Identify which cell holds the provided text, then report its [x, y] central coordinate. 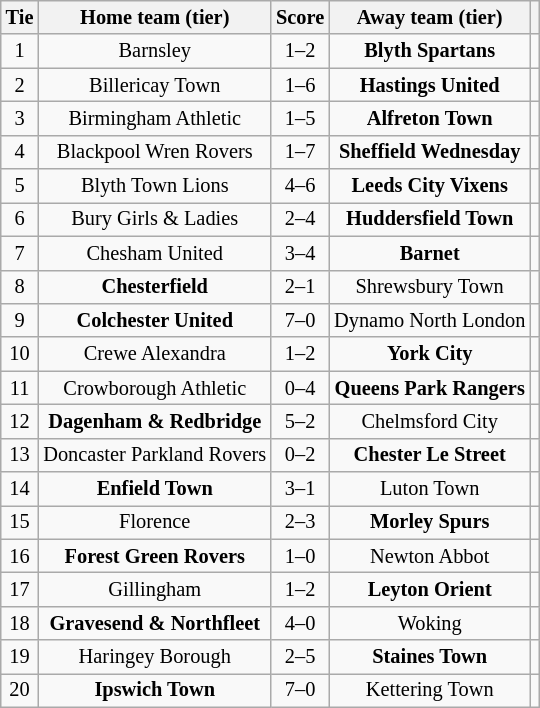
16 [20, 556]
Chester Le Street [430, 455]
Luton Town [430, 489]
17 [20, 589]
Blyth Spartans [430, 51]
Score [300, 17]
19 [20, 657]
Shrewsbury Town [430, 287]
Sheffield Wednesday [430, 152]
8 [20, 287]
15 [20, 522]
Away team (tier) [430, 17]
4 [20, 152]
Huddersfield Town [430, 219]
Morley Spurs [430, 522]
4–0 [300, 623]
Blyth Town Lions [154, 186]
Chesterfield [154, 287]
5–2 [300, 421]
14 [20, 489]
6 [20, 219]
Enfield Town [154, 489]
Dagenham & Redbridge [154, 421]
Dynamo North London [430, 320]
Billericay Town [154, 85]
3–4 [300, 253]
Forest Green Rovers [154, 556]
Birmingham Athletic [154, 118]
1 [20, 51]
Newton Abbot [430, 556]
1–5 [300, 118]
Alfreton Town [430, 118]
Doncaster Parkland Rovers [154, 455]
Gillingham [154, 589]
Staines Town [430, 657]
Leyton Orient [430, 589]
Leeds City Vixens [430, 186]
2–1 [300, 287]
Ipswich Town [154, 690]
Crowborough Athletic [154, 388]
20 [20, 690]
Bury Girls & Ladies [154, 219]
2–5 [300, 657]
Woking [430, 623]
Barnet [430, 253]
18 [20, 623]
7 [20, 253]
3–1 [300, 489]
2–4 [300, 219]
Home team (tier) [154, 17]
0–2 [300, 455]
Gravesend & Northfleet [154, 623]
5 [20, 186]
2–3 [300, 522]
1–7 [300, 152]
Hastings United [430, 85]
Kettering Town [430, 690]
11 [20, 388]
Queens Park Rangers [430, 388]
Colchester United [154, 320]
Barnsley [154, 51]
Florence [154, 522]
12 [20, 421]
0–4 [300, 388]
4–6 [300, 186]
Chesham United [154, 253]
3 [20, 118]
Chelmsford City [430, 421]
10 [20, 354]
2 [20, 85]
1–0 [300, 556]
Tie [20, 17]
York City [430, 354]
1–6 [300, 85]
Haringey Borough [154, 657]
Blackpool Wren Rovers [154, 152]
9 [20, 320]
Crewe Alexandra [154, 354]
13 [20, 455]
